Return the [x, y] coordinate for the center point of the cell that contains the specified text.  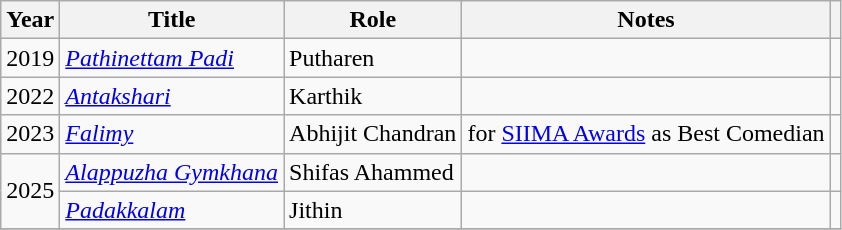
2022 [30, 96]
Karthik [373, 96]
2019 [30, 58]
Antakshari [172, 96]
Shifas Ahammed [373, 172]
2025 [30, 191]
Alappuzha Gymkhana [172, 172]
Title [172, 20]
2023 [30, 134]
Abhijit Chandran [373, 134]
Jithin [373, 210]
Year [30, 20]
Falimy [172, 134]
Role [373, 20]
Notes [646, 20]
Padakkalam [172, 210]
Putharen [373, 58]
for SIIMA Awards as Best Comedian [646, 134]
Pathinettam Padi [172, 58]
